Determine the [X, Y] coordinate at the center of the cell enclosing the given text.  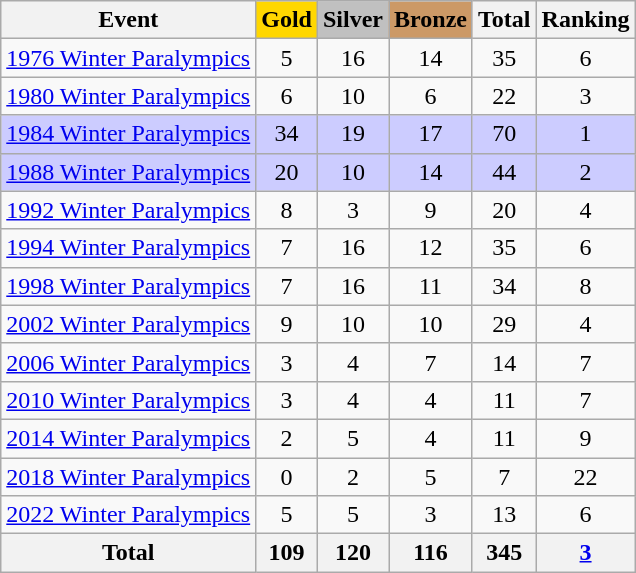
13 [504, 515]
70 [504, 134]
Silver [352, 20]
116 [431, 553]
19 [352, 134]
2018 Winter Paralympics [128, 477]
17 [431, 134]
0 [287, 477]
1 [586, 134]
120 [352, 553]
345 [504, 553]
44 [504, 172]
1988 Winter Paralympics [128, 172]
1998 Winter Paralympics [128, 286]
Bronze [431, 20]
2022 Winter Paralympics [128, 515]
12 [431, 248]
Gold [287, 20]
109 [287, 553]
2006 Winter Paralympics [128, 362]
2014 Winter Paralympics [128, 438]
Event [128, 20]
29 [504, 324]
1976 Winter Paralympics [128, 58]
2002 Winter Paralympics [128, 324]
1992 Winter Paralympics [128, 210]
1994 Winter Paralympics [128, 248]
2010 Winter Paralympics [128, 400]
1984 Winter Paralympics [128, 134]
Ranking [586, 20]
1980 Winter Paralympics [128, 96]
